Locate the cell with the specified text and output its [X, Y] center coordinate. 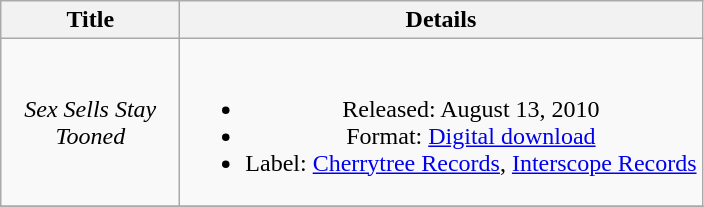
Released: August 13, 2010Format: Digital downloadLabel: Cherrytree Records, Interscope Records [441, 122]
Sex Sells Stay Tooned [90, 122]
Title [90, 20]
Details [441, 20]
